Determine the [X, Y] coordinate at the center of the cell enclosing the given text.  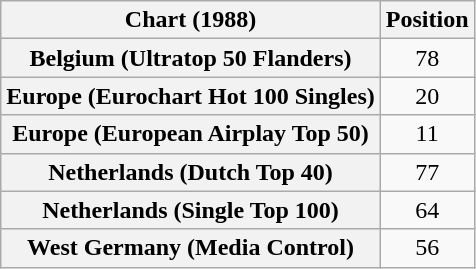
Chart (1988) [191, 20]
Netherlands (Dutch Top 40) [191, 172]
77 [427, 172]
West Germany (Media Control) [191, 248]
11 [427, 134]
78 [427, 58]
56 [427, 248]
Netherlands (Single Top 100) [191, 210]
Europe (Eurochart Hot 100 Singles) [191, 96]
Belgium (Ultratop 50 Flanders) [191, 58]
64 [427, 210]
Europe (European Airplay Top 50) [191, 134]
Position [427, 20]
20 [427, 96]
